Search for the cell housing the specified text and yield its (x, y) center coordinate. 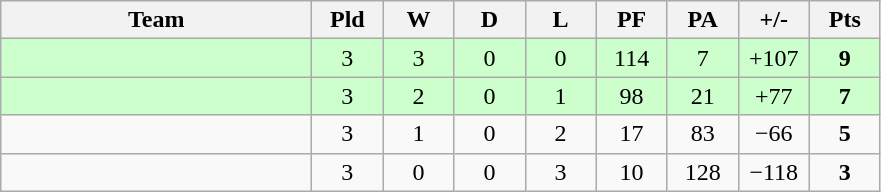
Pts (844, 20)
−118 (774, 172)
98 (632, 96)
114 (632, 58)
−66 (774, 134)
21 (702, 96)
+107 (774, 58)
W (418, 20)
9 (844, 58)
+/- (774, 20)
17 (632, 134)
Team (156, 20)
PF (632, 20)
83 (702, 134)
10 (632, 172)
5 (844, 134)
Pld (348, 20)
PA (702, 20)
128 (702, 172)
D (490, 20)
L (560, 20)
+77 (774, 96)
